Return (x, y) of the center of cell containing provided text 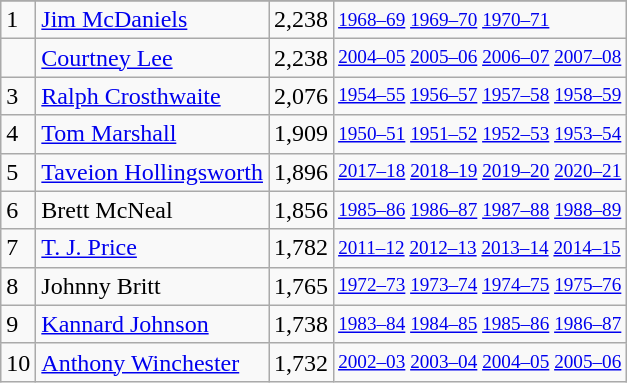
1,909 (300, 134)
8 (18, 286)
2011–12 2012–13 2013–14 2014–15 (480, 248)
1,738 (300, 324)
1,782 (300, 248)
Jim McDaniels (152, 20)
1,856 (300, 210)
9 (18, 324)
1954–55 1956–57 1957–58 1958–59 (480, 96)
1950–51 1951–52 1952–53 1953–54 (480, 134)
5 (18, 172)
Brett McNeal (152, 210)
1985–86 1986–87 1987–88 1988–89 (480, 210)
Taveion Hollingsworth (152, 172)
7 (18, 248)
1 (18, 20)
Tom Marshall (152, 134)
10 (18, 362)
Kannard Johnson (152, 324)
2017–18 2018–19 2019–20 2020–21 (480, 172)
1968–69 1969–70 1970–71 (480, 20)
T. J. Price (152, 248)
Ralph Crosthwaite (152, 96)
4 (18, 134)
3 (18, 96)
1,732 (300, 362)
2002–03 2003–04 2004–05 2005–06 (480, 362)
Anthony Winchester (152, 362)
Courtney Lee (152, 58)
1983–84 1984–85 1985–86 1986–87 (480, 324)
6 (18, 210)
1,765 (300, 286)
1972–73 1973–74 1974–75 1975–76 (480, 286)
2004–05 2005–06 2006–07 2007–08 (480, 58)
Johnny Britt (152, 286)
2,076 (300, 96)
1,896 (300, 172)
